Find where the given text appears and provide that cell's center as (x, y) coordinate. 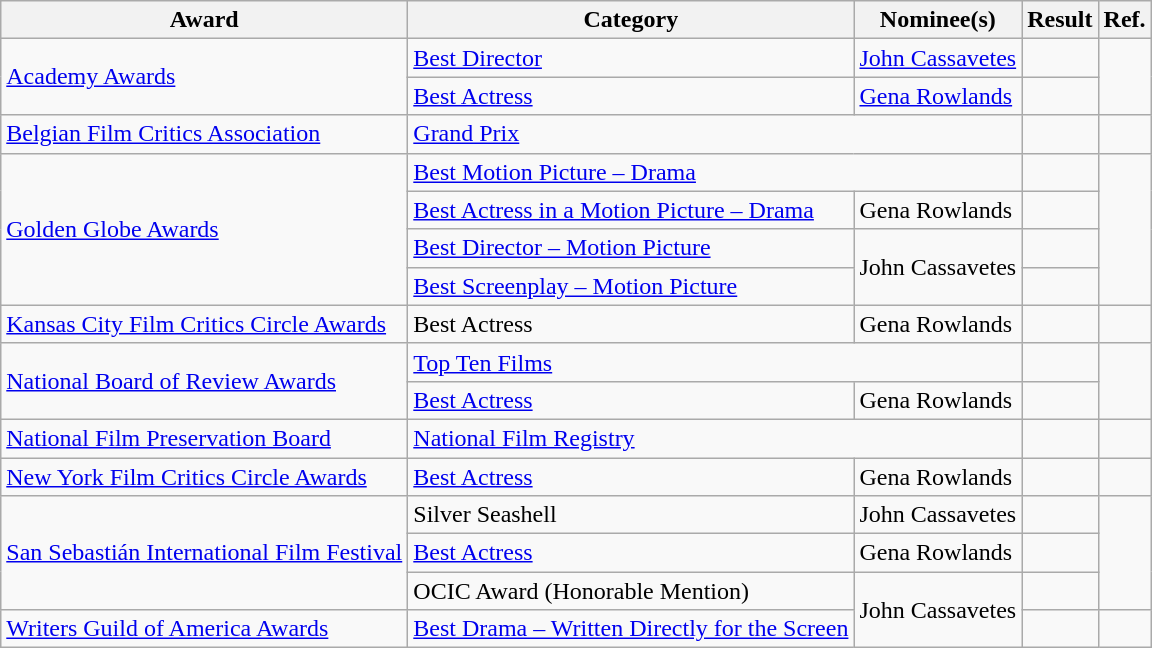
Golden Globe Awards (204, 229)
Silver Seashell (631, 515)
National Board of Review Awards (204, 381)
Award (204, 20)
Ref. (1124, 20)
National Film Registry (715, 438)
Writers Guild of America Awards (204, 629)
Best Actress in a Motion Picture – Drama (631, 210)
Category (631, 20)
New York Film Critics Circle Awards (204, 477)
Belgian Film Critics Association (204, 134)
Academy Awards (204, 77)
OCIC Award (Honorable Mention) (631, 591)
Grand Prix (715, 134)
Nominee(s) (938, 20)
Best Motion Picture – Drama (715, 172)
San Sebastián International Film Festival (204, 553)
Best Screenplay – Motion Picture (631, 286)
Best Director (631, 58)
Result (1060, 20)
Best Director – Motion Picture (631, 248)
Kansas City Film Critics Circle Awards (204, 324)
National Film Preservation Board (204, 438)
Best Drama – Written Directly for the Screen (631, 629)
Top Ten Films (715, 362)
